Locate the cell with the specified text and output its [X, Y] center coordinate. 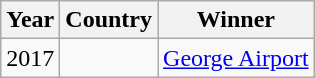
George Airport [236, 58]
Winner [236, 20]
2017 [30, 58]
Country [109, 20]
Year [30, 20]
